Capture the cell that displays the provided text and extract its [X, Y] central coordinate. 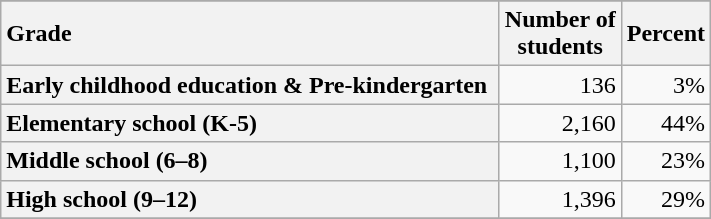
23% [666, 161]
Percent [666, 34]
Grade [250, 34]
29% [666, 199]
Number ofstudents [560, 34]
Early childhood education & Pre-kindergarten [250, 85]
Elementary school (K-5) [250, 123]
1,396 [560, 199]
44% [666, 123]
2,160 [560, 123]
1,100 [560, 161]
3% [666, 85]
High school (9–12) [250, 199]
Middle school (6–8) [250, 161]
136 [560, 85]
